Determine the [X, Y] coordinate at the center of the cell enclosing the given text.  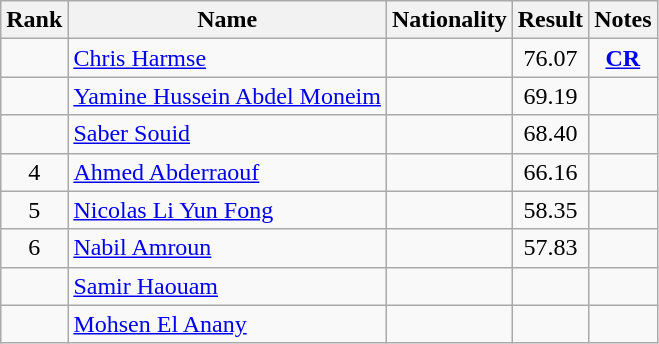
6 [34, 248]
Notes [623, 20]
57.83 [550, 248]
Nationality [449, 20]
58.35 [550, 210]
Name [228, 20]
Rank [34, 20]
Saber Souid [228, 134]
Yamine Hussein Abdel Moneim [228, 96]
Mohsen El Anany [228, 324]
Nicolas Li Yun Fong [228, 210]
Ahmed Abderraouf [228, 172]
69.19 [550, 96]
68.40 [550, 134]
66.16 [550, 172]
Nabil Amroun [228, 248]
76.07 [550, 58]
CR [623, 58]
4 [34, 172]
Chris Harmse [228, 58]
Samir Haouam [228, 286]
5 [34, 210]
Result [550, 20]
